Return the (x, y) coordinate for the center point of the cell that contains the specified text.  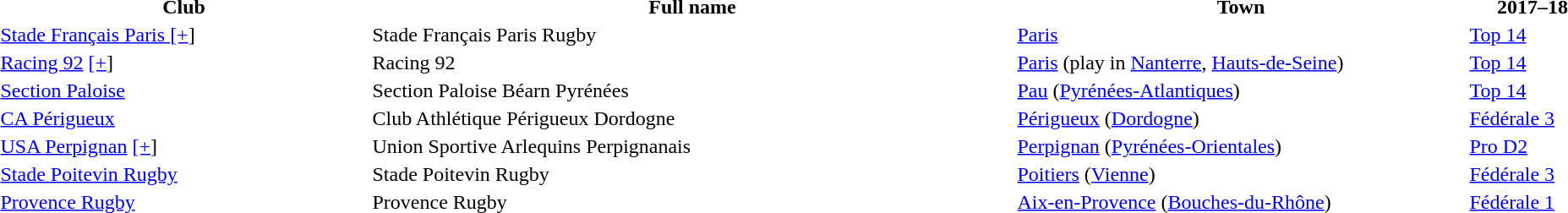
Stade Français Paris Rugby (692, 35)
Racing 92 (692, 63)
Union Sportive Arlequins Perpignanais (692, 146)
Périgueux (Dordogne) (1241, 118)
Paris (1241, 35)
Stade Poitevin Rugby (692, 174)
Perpignan (Pyrénées-Orientales) (1241, 146)
Pau (Pyrénées-Atlantiques) (1241, 90)
Poitiers (Vienne) (1241, 174)
Paris (play in Nanterre, Hauts-de-Seine) (1241, 63)
Club Athlétique Périgueux Dordogne (692, 118)
Section Paloise Béarn Pyrénées (692, 90)
